From the cell containing the given text, extract its center point as [x, y] coordinate. 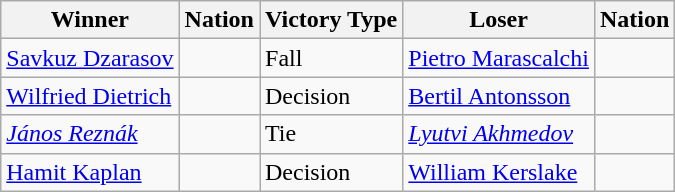
William Kerslake [499, 172]
János Reznák [90, 134]
Pietro Marascalchi [499, 58]
Tie [332, 134]
Winner [90, 20]
Lyutvi Akhmedov [499, 134]
Bertil Antonsson [499, 96]
Hamit Kaplan [90, 172]
Wilfried Dietrich [90, 96]
Savkuz Dzarasov [90, 58]
Victory Type [332, 20]
Fall [332, 58]
Loser [499, 20]
